Provide the [x, y] coordinate of the cell's center where the given text is located.  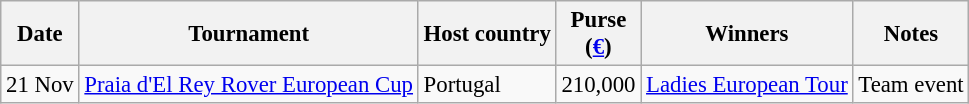
Tournament [248, 34]
210,000 [598, 85]
Ladies European Tour [747, 85]
Winners [747, 34]
Team event [911, 85]
Purse(€) [598, 34]
Praia d'El Rey Rover European Cup [248, 85]
Notes [911, 34]
21 Nov [40, 85]
Date [40, 34]
Host country [487, 34]
Portugal [487, 85]
